Scan for the cell matching the given text and deliver its [X, Y] coordinate at center. 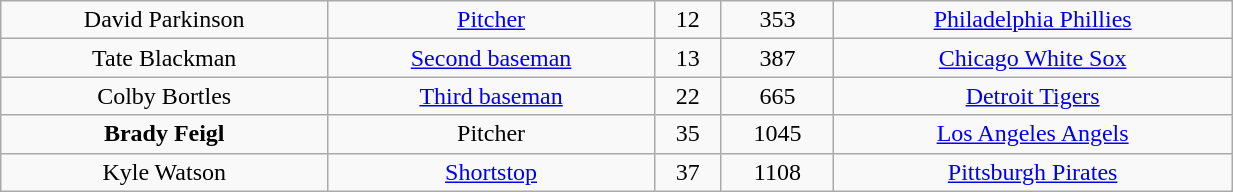
387 [777, 58]
Second baseman [492, 58]
13 [688, 58]
Third baseman [492, 96]
Chicago White Sox [1033, 58]
Tate Blackman [164, 58]
Pittsburgh Pirates [1033, 172]
Kyle Watson [164, 172]
353 [777, 20]
665 [777, 96]
37 [688, 172]
12 [688, 20]
David Parkinson [164, 20]
22 [688, 96]
Philadelphia Phillies [1033, 20]
Detroit Tigers [1033, 96]
Brady Feigl [164, 134]
Los Angeles Angels [1033, 134]
35 [688, 134]
1108 [777, 172]
1045 [777, 134]
Shortstop [492, 172]
Colby Bortles [164, 96]
